From the cell containing the given text, extract its center point as [x, y] coordinate. 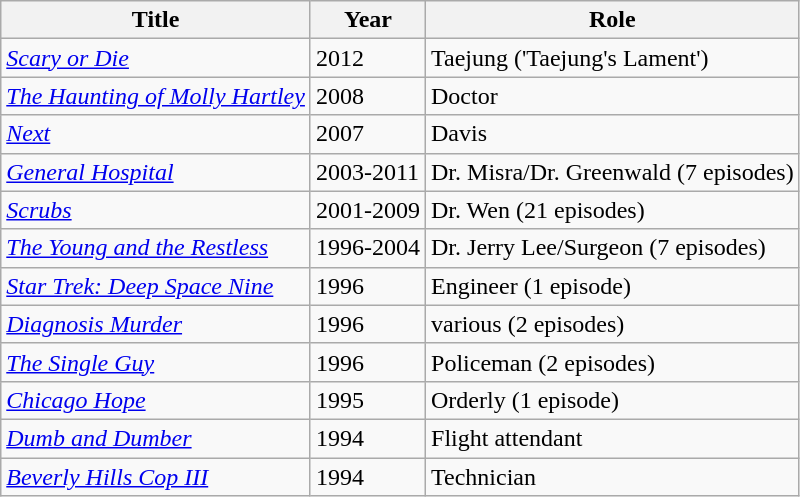
2003-2011 [368, 172]
2007 [368, 134]
Flight attendant [613, 438]
Engineer (1 episode) [613, 286]
1995 [368, 400]
Dr. Wen (21 episodes) [613, 210]
Chicago Hope [156, 400]
Role [613, 20]
The Young and the Restless [156, 248]
Davis [613, 134]
Dumb and Dumber [156, 438]
Dr. Jerry Lee/Surgeon (7 episodes) [613, 248]
Year [368, 20]
Doctor [613, 96]
Title [156, 20]
Next [156, 134]
2001-2009 [368, 210]
Beverly Hills Cop III [156, 477]
2008 [368, 96]
General Hospital [156, 172]
Orderly (1 episode) [613, 400]
The Haunting of Molly Hartley [156, 96]
Scary or Die [156, 58]
1996-2004 [368, 248]
The Single Guy [156, 362]
2012 [368, 58]
Scrubs [156, 210]
Diagnosis Murder [156, 324]
Taejung ('Taejung's Lament') [613, 58]
various (2 episodes) [613, 324]
Technician [613, 477]
Star Trek: Deep Space Nine [156, 286]
Policeman (2 episodes) [613, 362]
Dr. Misra/Dr. Greenwald (7 episodes) [613, 172]
